Find where the given text appears and provide that cell's center as [x, y] coordinate. 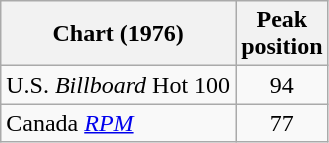
Chart (1976) [118, 34]
Peakposition [282, 34]
94 [282, 85]
Canada RPM [118, 123]
U.S. Billboard Hot 100 [118, 85]
77 [282, 123]
